Detect which cell encompasses the target text, then output its (X, Y) center coordinate. 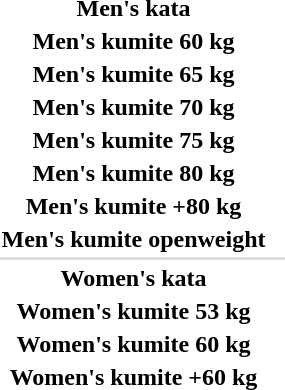
Men's kumite 65 kg (134, 74)
Women's kumite 53 kg (134, 311)
Men's kumite 75 kg (134, 140)
Women's kumite 60 kg (134, 344)
Men's kumite +80 kg (134, 206)
Men's kumite 70 kg (134, 107)
Men's kumite 80 kg (134, 173)
Men's kumite openweight (134, 239)
Men's kumite 60 kg (134, 41)
Women's kata (134, 278)
